Search for the cell housing the specified text and yield its (x, y) center coordinate. 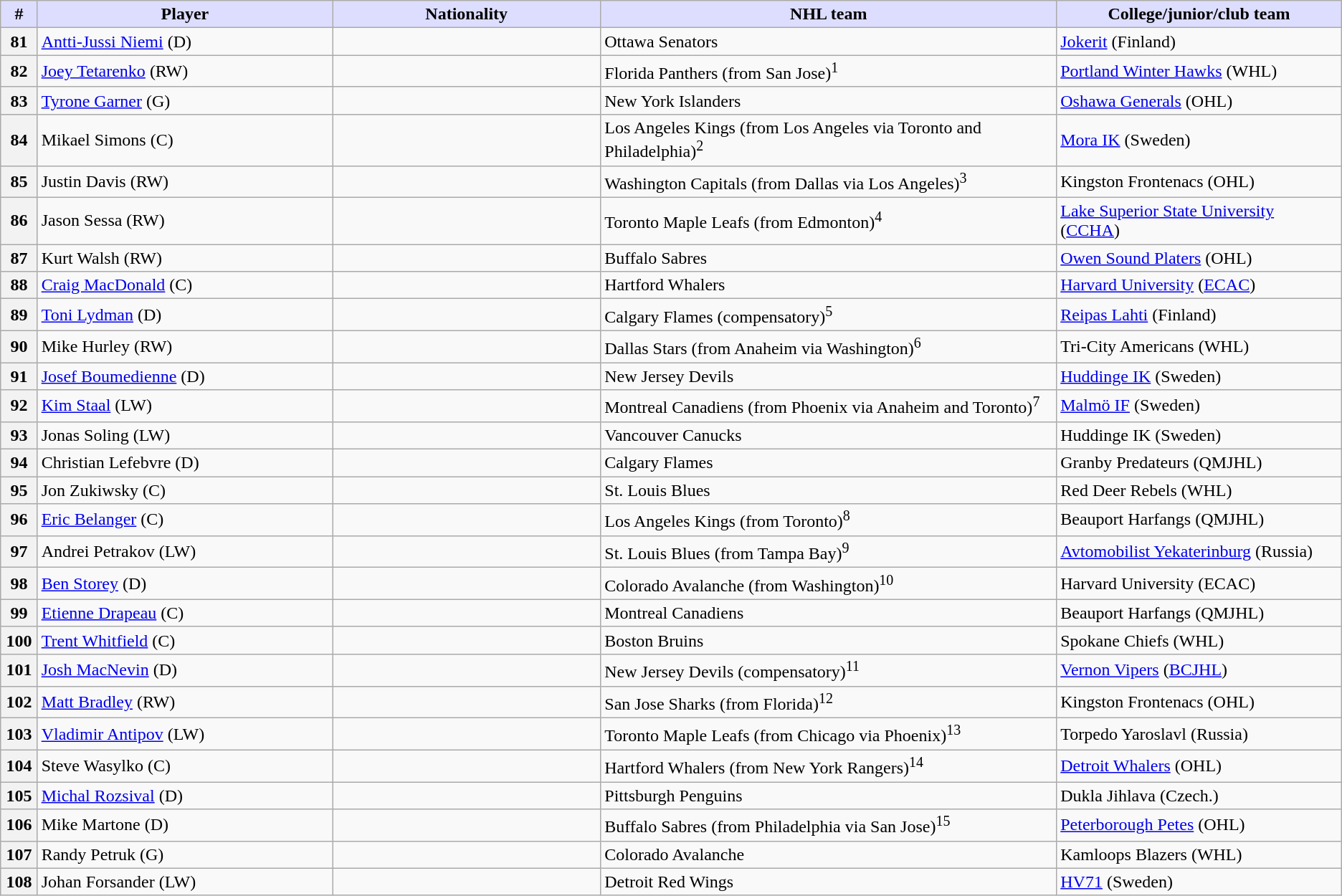
Detroit Whalers (OHL) (1199, 766)
Kamloops Blazers (WHL) (1199, 854)
College/junior/club team (1199, 14)
Malmö IF (Sweden) (1199, 406)
Florida Panthers (from San Jose)1 (829, 72)
Kurt Walsh (RW) (185, 258)
Josh MacNevin (D) (185, 669)
97 (19, 552)
Dallas Stars (from Anaheim via Washington)6 (829, 347)
92 (19, 406)
103 (19, 734)
Spokane Chiefs (WHL) (1199, 640)
Trent Whitfield (C) (185, 640)
93 (19, 436)
108 (19, 882)
Los Angeles Kings (from Los Angeles via Toronto and Philadelphia)2 (829, 140)
New Jersey Devils (829, 376)
99 (19, 613)
85 (19, 182)
88 (19, 285)
HV71 (Sweden) (1199, 882)
Lake Superior State University (CCHA) (1199, 221)
84 (19, 140)
Boston Bruins (829, 640)
Toni Lydman (D) (185, 315)
Portland Winter Hawks (WHL) (1199, 72)
Mike Martone (D) (185, 826)
87 (19, 258)
Toronto Maple Leafs (from Chicago via Phoenix)13 (829, 734)
94 (19, 463)
Michal Rozsival (D) (185, 796)
Buffalo Sabres (829, 258)
Reipas Lahti (Finland) (1199, 315)
Josef Boumedienne (D) (185, 376)
Owen Sound Platers (OHL) (1199, 258)
Christian Lefebvre (D) (185, 463)
Mikael Simons (C) (185, 140)
Mora IK (Sweden) (1199, 140)
Matt Bradley (RW) (185, 702)
Pittsburgh Penguins (829, 796)
St. Louis Blues (829, 490)
NHL team (829, 14)
Etienne Drapeau (C) (185, 613)
Tri-City Americans (WHL) (1199, 347)
102 (19, 702)
Johan Forsander (LW) (185, 882)
Justin Davis (RW) (185, 182)
Antti-Jussi Niemi (D) (185, 42)
Montreal Canadiens (from Phoenix via Anaheim and Toronto)7 (829, 406)
Detroit Red Wings (829, 882)
Tyrone Garner (G) (185, 100)
St. Louis Blues (from Tampa Bay)9 (829, 552)
Player (185, 14)
86 (19, 221)
96 (19, 520)
Eric Belanger (C) (185, 520)
New York Islanders (829, 100)
Joey Tetarenko (RW) (185, 72)
Andrei Petrakov (LW) (185, 552)
91 (19, 376)
Craig MacDonald (C) (185, 285)
89 (19, 315)
Buffalo Sabres (from Philadelphia via San Jose)15 (829, 826)
Ottawa Senators (829, 42)
Steve Wasylko (C) (185, 766)
106 (19, 826)
98 (19, 583)
Jonas Soling (LW) (185, 436)
San Jose Sharks (from Florida)12 (829, 702)
Randy Petruk (G) (185, 854)
Mike Hurley (RW) (185, 347)
104 (19, 766)
105 (19, 796)
# (19, 14)
Toronto Maple Leafs (from Edmonton)4 (829, 221)
90 (19, 347)
Red Deer Rebels (WHL) (1199, 490)
Jokerit (Finland) (1199, 42)
Vladimir Antipov (LW) (185, 734)
100 (19, 640)
107 (19, 854)
Dukla Jihlava (Czech.) (1199, 796)
Jason Sessa (RW) (185, 221)
Calgary Flames (compensatory)5 (829, 315)
101 (19, 669)
Torpedo Yaroslavl (Russia) (1199, 734)
Hartford Whalers (from New York Rangers)14 (829, 766)
New Jersey Devils (compensatory)11 (829, 669)
Colorado Avalanche (from Washington)10 (829, 583)
Oshawa Generals (OHL) (1199, 100)
Granby Predateurs (QMJHL) (1199, 463)
Avtomobilist Yekaterinburg (Russia) (1199, 552)
Montreal Canadiens (829, 613)
Peterborough Petes (OHL) (1199, 826)
Ben Storey (D) (185, 583)
82 (19, 72)
95 (19, 490)
Calgary Flames (829, 463)
Los Angeles Kings (from Toronto)8 (829, 520)
Hartford Whalers (829, 285)
Kim Staal (LW) (185, 406)
Colorado Avalanche (829, 854)
Jon Zukiwsky (C) (185, 490)
81 (19, 42)
Nationality (467, 14)
Washington Capitals (from Dallas via Los Angeles)3 (829, 182)
Vancouver Canucks (829, 436)
Vernon Vipers (BCJHL) (1199, 669)
83 (19, 100)
